Find where the given text appears and provide that cell's center as (x, y) coordinate. 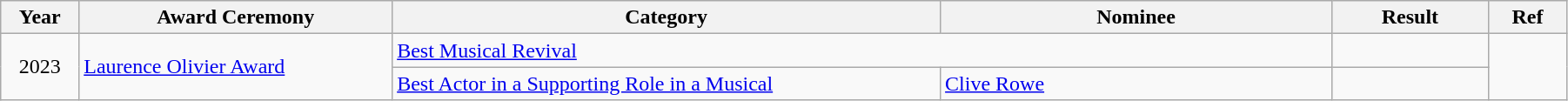
Result (1410, 17)
Year (40, 17)
Best Actor in a Supporting Role in a Musical (667, 84)
Category (667, 17)
Laurence Olivier Award (236, 67)
Nominee (1136, 17)
2023 (40, 67)
Clive Rowe (1136, 84)
Ref (1527, 17)
Award Ceremony (236, 17)
Best Musical Revival (862, 50)
